Return (X, Y) of the center of cell containing provided text 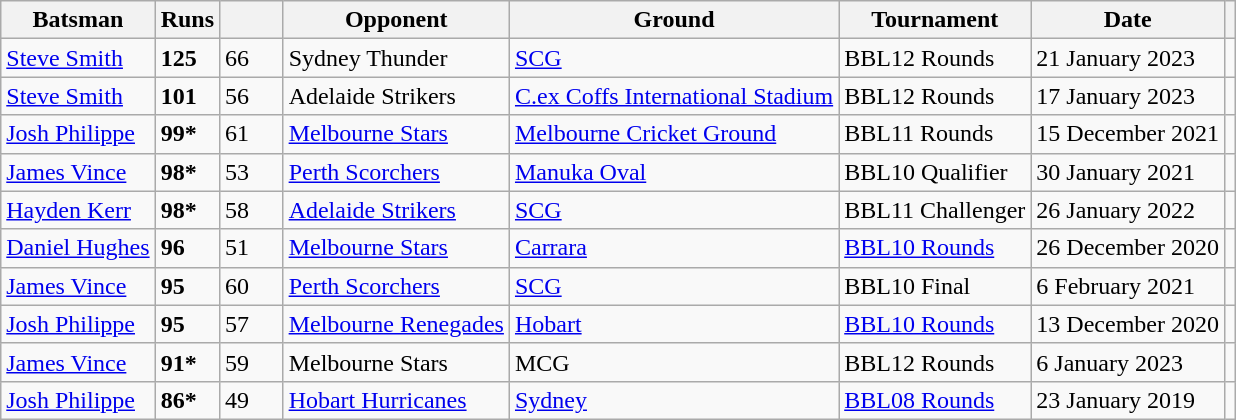
125 (187, 58)
Hobart (674, 324)
15 December 2021 (1128, 134)
Sydney (674, 400)
Daniel Hughes (78, 248)
Tournament (935, 20)
26 January 2022 (1128, 210)
60 (252, 286)
Opponent (396, 20)
51 (252, 248)
91* (187, 362)
59 (252, 362)
101 (187, 96)
Carrara (674, 248)
6 January 2023 (1128, 362)
17 January 2023 (1128, 96)
66 (252, 58)
99* (187, 134)
21 January 2023 (1128, 58)
6 February 2021 (1128, 286)
30 January 2021 (1128, 172)
BBL11 Challenger (935, 210)
26 December 2020 (1128, 248)
58 (252, 210)
BBL11 Rounds (935, 134)
MCG (674, 362)
Melbourne Renegades (396, 324)
Melbourne Cricket Ground (674, 134)
Date (1128, 20)
Hayden Kerr (78, 210)
61 (252, 134)
C.ex Coffs International Stadium (674, 96)
49 (252, 400)
Manuka Oval (674, 172)
Hobart Hurricanes (396, 400)
Ground (674, 20)
Sydney Thunder (396, 58)
Batsman (78, 20)
57 (252, 324)
56 (252, 96)
BBL10 Qualifier (935, 172)
23 January 2019 (1128, 400)
BBL08 Rounds (935, 400)
96 (187, 248)
13 December 2020 (1128, 324)
53 (252, 172)
BBL10 Final (935, 286)
86* (187, 400)
Runs (187, 20)
